Scan for the cell matching the given text and deliver its (X, Y) coordinate at center. 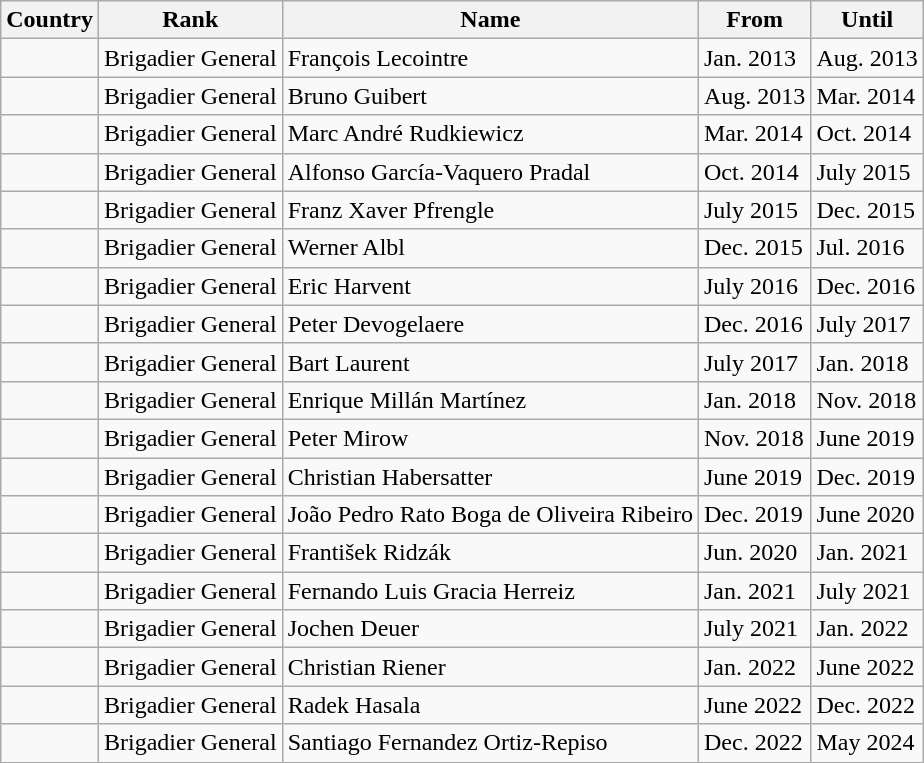
Alfonso García-Vaquero Pradal (490, 172)
Christian Habersatter (490, 477)
Christian Riener (490, 667)
Radek Hasala (490, 705)
Franz Xaver Pfrengle (490, 210)
May 2024 (867, 743)
François Lecointre (490, 58)
João Pedro Rato Boga de Oliveira Ribeiro (490, 515)
František Ridzák (490, 553)
Fernando Luis Gracia Herreiz (490, 591)
Eric Harvent (490, 286)
Enrique Millán Martínez (490, 400)
Peter Devogelaere (490, 324)
Bruno Guibert (490, 96)
From (754, 20)
July 2016 (754, 286)
June 2020 (867, 515)
Jun. 2020 (754, 553)
Country (50, 20)
Name (490, 20)
Until (867, 20)
Jul. 2016 (867, 248)
Rank (190, 20)
Santiago Fernandez Ortiz-Repiso (490, 743)
Bart Laurent (490, 362)
Jan. 2013 (754, 58)
Marc André Rudkiewicz (490, 134)
Werner Albl (490, 248)
Peter Mirow (490, 438)
Jochen Deuer (490, 629)
